Extract the [x, y] coordinate from the center of the cell holding the provided text.  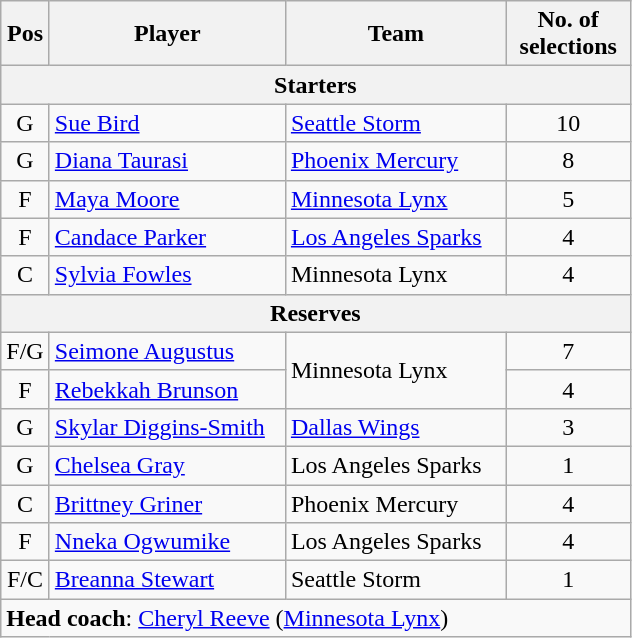
F/G [26, 351]
Chelsea Gray [167, 465]
Rebekkah Brunson [167, 389]
F/C [26, 580]
Pos [26, 34]
3 [568, 427]
Breanna Stewart [167, 580]
Head coach: Cheryl Reeve (Minnesota Lynx) [316, 618]
Candace Parker [167, 237]
Sylvia Fowles [167, 275]
Seimone Augustus [167, 351]
Sue Bird [167, 123]
Nneka Ogwumike [167, 542]
10 [568, 123]
Team [396, 34]
Dallas Wings [396, 427]
Starters [316, 85]
Reserves [316, 313]
5 [568, 199]
7 [568, 351]
No. of selections [568, 34]
Maya Moore [167, 199]
Player [167, 34]
Skylar Diggins-Smith [167, 427]
Diana Taurasi [167, 161]
8 [568, 161]
Brittney Griner [167, 503]
